Extract the [X, Y] coordinate from the center of the cell holding the provided text.  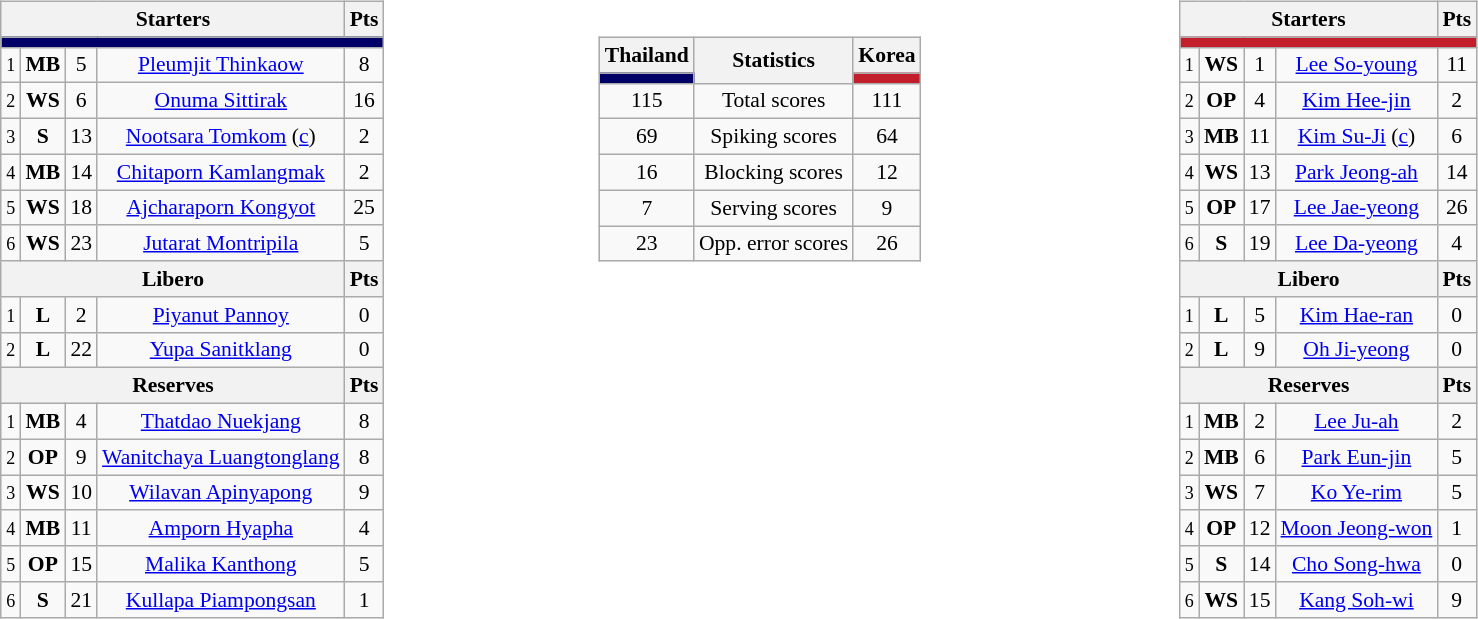
Jutarat Montripila [221, 243]
Spiking scores [774, 137]
Statistics [774, 60]
Pleumjit Thinkaow [221, 65]
21 [81, 599]
Kim Su-Ji (c) [1356, 136]
111 [886, 101]
Kim Hee-jin [1356, 101]
Malika Kanthong [221, 564]
Nootsara Tomkom (c) [221, 136]
Thailand [647, 55]
69 [647, 137]
Chitaporn Kamlangmak [221, 172]
Onuma Sittirak [221, 101]
Kang Soh-wi [1356, 599]
115 [647, 101]
Oh Ji-yeong [1356, 350]
25 [364, 208]
Moon Jeong-won [1356, 528]
64 [886, 137]
Lee Ju-ah [1356, 421]
Serving scores [774, 208]
Lee Jae-yeong [1356, 208]
Thatdao Nuekjang [221, 421]
Piyanut Pannoy [221, 314]
Park Jeong-ah [1356, 172]
10 [81, 492]
Wanitchaya Luangtonglang [221, 457]
Lee So-young [1356, 65]
Yupa Sanitklang [221, 350]
Amporn Hyapha [221, 528]
Total scores [774, 101]
Ko Ye-rim [1356, 492]
Blocking scores [774, 172]
Kullapa Piampongsan [221, 599]
Wilavan Apinyapong [221, 492]
Kim Hae-ran [1356, 314]
17 [1260, 208]
Cho Song-hwa [1356, 564]
Korea [886, 55]
Opp. error scores [774, 244]
Park Eun-jin [1356, 457]
22 [81, 350]
19 [1260, 243]
Lee Da-yeong [1356, 243]
18 [81, 208]
Ajcharaporn Kongyot [221, 208]
